Search for the cell housing the specified text and yield its [x, y] center coordinate. 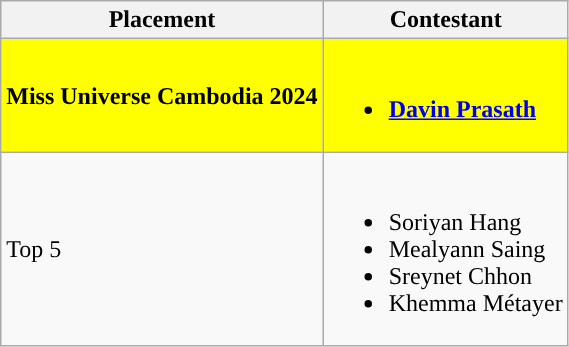
Davin Prasath [446, 96]
Miss Universe Cambodia 2024 [162, 96]
Contestant [446, 20]
Placement [162, 20]
Soriyan HangMealyann SaingSreynet ChhonKhemma Métayer [446, 249]
Top 5 [162, 249]
